Pinpoint the cell where the given text exists, returning its (X, Y) midpoint coordinate. 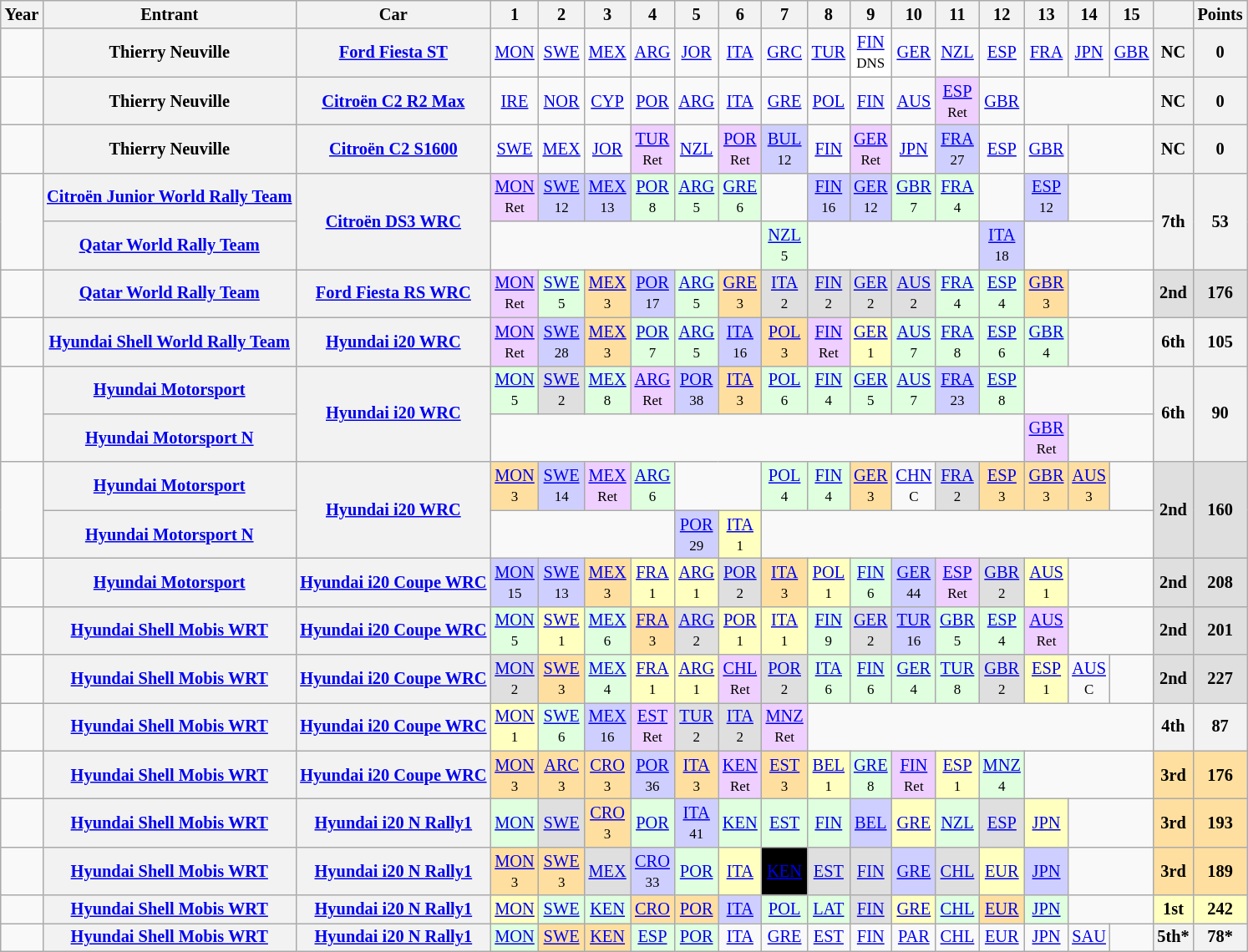
MNZRet (785, 727)
1st (1173, 909)
BUL12 (785, 149)
POR36 (653, 775)
2 (561, 14)
ARGRet (653, 390)
TURRet (653, 149)
MEX4 (608, 679)
FIN16 (829, 197)
10 (914, 14)
FRA23 (957, 390)
BEL (870, 823)
ITA18 (1002, 246)
AUS1 (1047, 582)
POR1 (740, 630)
GER44 (914, 582)
AUSRet (1047, 630)
160 (1220, 509)
IRE (515, 101)
ARG6 (653, 486)
POR29 (697, 534)
Car (393, 14)
GER4 (914, 679)
AUS (914, 101)
MON2 (515, 679)
NOR (561, 101)
SWE1 (561, 630)
POL6 (785, 390)
GRE3 (740, 293)
BEL1 (829, 775)
GRE8 (870, 775)
AUS3 (1088, 486)
6 (740, 14)
11 (957, 14)
7th (1173, 220)
FIN2 (829, 293)
193 (1220, 823)
FRA2 (957, 486)
Ford Fiesta ST (393, 53)
SWE14 (561, 486)
SWE5 (561, 293)
201 (1220, 630)
ESP6 (1002, 342)
CHLRet (740, 679)
GRE6 (740, 197)
4 (653, 14)
FRA3 (653, 630)
AUS2 (914, 293)
9 (870, 14)
8 (829, 14)
CHNC (914, 486)
ESP12 (1047, 197)
3 (608, 14)
GRC (785, 53)
15 (1132, 14)
SWE2 (561, 390)
ITA6 (829, 679)
GER3 (870, 486)
POL3 (785, 342)
ITA41 (697, 823)
5 (697, 14)
KENRet (740, 775)
ESP8 (1002, 390)
TUR16 (914, 630)
AUSC (1088, 679)
Points (1220, 14)
GBRRet (1047, 438)
CYP (608, 101)
Entrant (169, 14)
GER12 (870, 197)
FRA (1047, 53)
Citroën Junior World Rally Team (169, 197)
GBR5 (957, 630)
13 (1047, 14)
POL4 (785, 486)
ARC3 (561, 775)
FINDNS (870, 53)
EST3 (785, 775)
ESP3 (1002, 486)
Citroën C2 S1600 (393, 149)
87 (1220, 727)
POR17 (653, 293)
GER (914, 53)
227 (1220, 679)
GBR4 (1047, 342)
1 (515, 14)
12 (1002, 14)
MEX8 (608, 390)
NZL5 (785, 246)
TUR2 (697, 727)
TUR (829, 53)
SAU (1088, 937)
7 (785, 14)
Ford Fiesta RS WRC (393, 293)
FRA27 (957, 149)
POR8 (653, 197)
14 (1088, 14)
5th* (1173, 937)
SWE13 (561, 582)
POL1 (829, 582)
FIN9 (829, 630)
78* (1220, 937)
CRO33 (653, 871)
GER1 (870, 342)
SWE28 (561, 342)
MON15 (515, 582)
GERRet (870, 149)
Hyundai Shell World Rally Team (169, 342)
90 (1220, 414)
Year (22, 14)
208 (1220, 582)
MEX16 (608, 727)
Citroën DS3 WRC (393, 220)
242 (1220, 909)
MNZ4 (1002, 775)
53 (1220, 220)
MEXRet (608, 486)
POR7 (653, 342)
105 (1220, 342)
MON1 (515, 727)
LAT (829, 909)
GER5 (870, 390)
SWE6 (561, 727)
Citroën C2 R2 Max (393, 101)
ARG2 (697, 630)
GBR7 (914, 197)
TUR8 (957, 679)
POR38 (697, 390)
PAR (914, 937)
CRO (653, 909)
MEX6 (608, 630)
SWE12 (561, 197)
PORRet (740, 149)
ITA16 (740, 342)
FRA8 (957, 342)
MEX13 (608, 197)
4th (1173, 727)
ESTRet (653, 727)
189 (1220, 871)
